Detect which cell encompasses the target text, then output its [x, y] center coordinate. 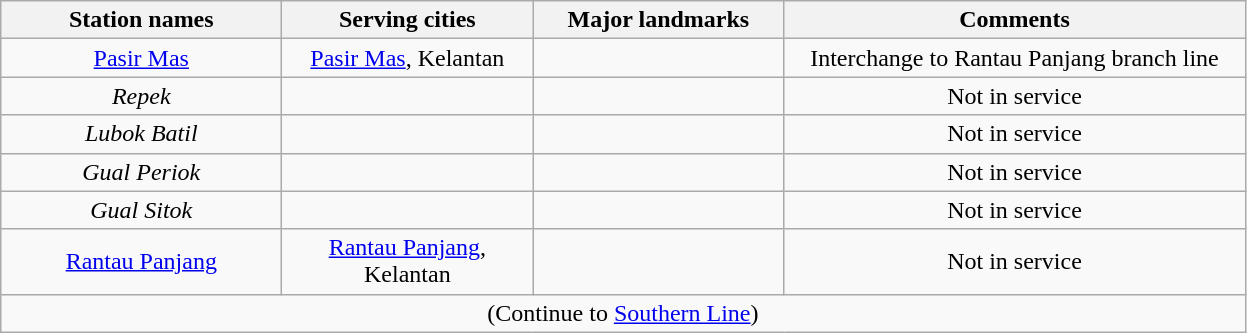
Rantau Panjang, Kelantan [408, 262]
Comments [1014, 20]
Serving cities [408, 20]
Pasir Mas, Kelantan [408, 58]
Lubok Batil [142, 134]
Repek [142, 96]
Pasir Mas [142, 58]
Rantau Panjang [142, 262]
Interchange to Rantau Panjang branch line [1014, 58]
Station names [142, 20]
Gual Periok [142, 172]
Major landmarks [658, 20]
Gual Sitok [142, 210]
(Continue to Southern Line) [623, 313]
